Provide the (X, Y) coordinate of the cell's center where the given text is located.  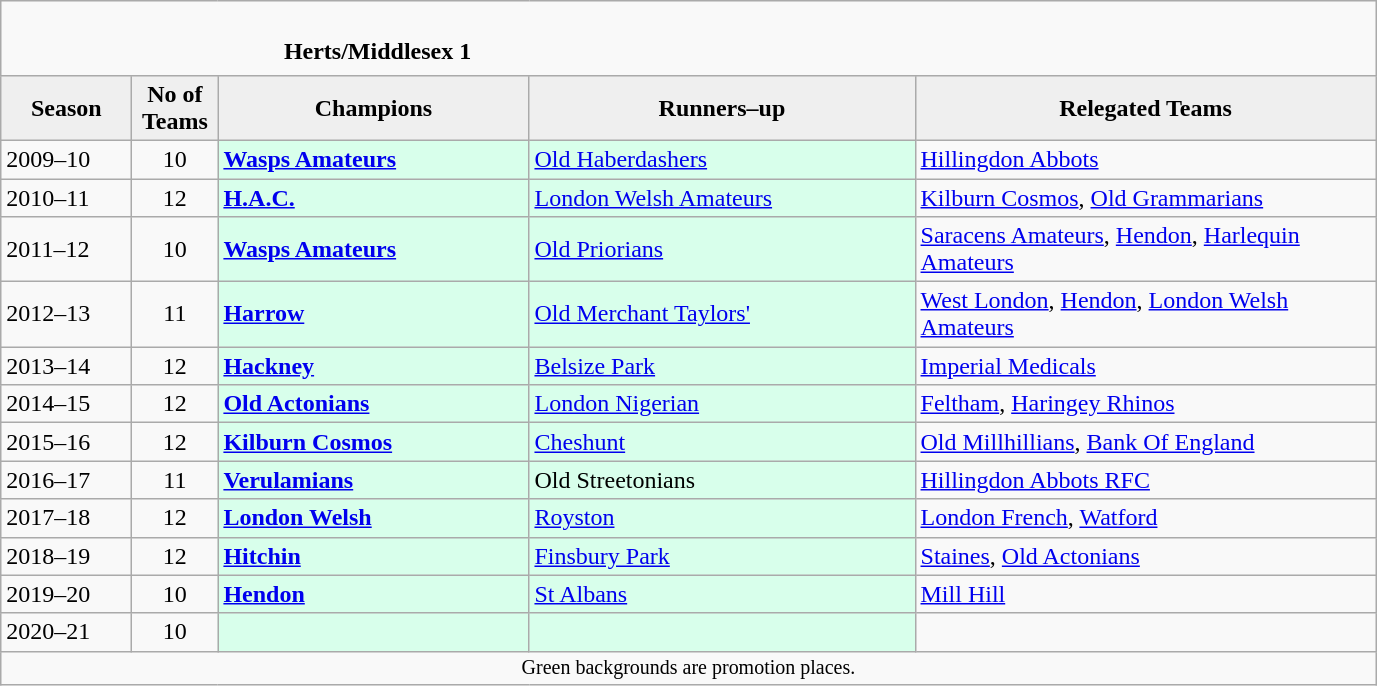
London Welsh (374, 518)
West London, Hendon, London Welsh Amateurs (1146, 314)
London Welsh Amateurs (722, 197)
Champions (374, 108)
H.A.C. (374, 197)
Old Millhillians, Bank Of England (1146, 442)
2012–13 (66, 314)
2013–14 (66, 366)
Old Haberdashers (722, 159)
Hendon (374, 594)
2014–15 (66, 404)
Feltham, Haringey Rhinos (1146, 404)
2020–21 (66, 632)
Old Actonians (374, 404)
2017–18 (66, 518)
Imperial Medicals (1146, 366)
Old Merchant Taylors' (722, 314)
Old Priorians (722, 250)
Finsbury Park (722, 556)
Green backgrounds are promotion places. (688, 668)
Old Streetonians (722, 480)
Cheshunt (722, 442)
Hillingdon Abbots RFC (1146, 480)
Hillingdon Abbots (1146, 159)
London Nigerian (722, 404)
Belsize Park (722, 366)
Saracens Amateurs, Hendon, Harlequin Amateurs (1146, 250)
Harrow (374, 314)
Mill Hill (1146, 594)
2010–11 (66, 197)
London French, Watford (1146, 518)
Staines, Old Actonians (1146, 556)
2016–17 (66, 480)
No of Teams (175, 108)
Kilburn Cosmos, Old Grammarians (1146, 197)
2011–12 (66, 250)
Relegated Teams (1146, 108)
Verulamians (374, 480)
Royston (722, 518)
2018–19 (66, 556)
Runners–up (722, 108)
2009–10 (66, 159)
Kilburn Cosmos (374, 442)
Season (66, 108)
2015–16 (66, 442)
Hackney (374, 366)
2019–20 (66, 594)
St Albans (722, 594)
Hitchin (374, 556)
